Return the [X, Y] coordinate for the center point of the cell that contains the specified text.  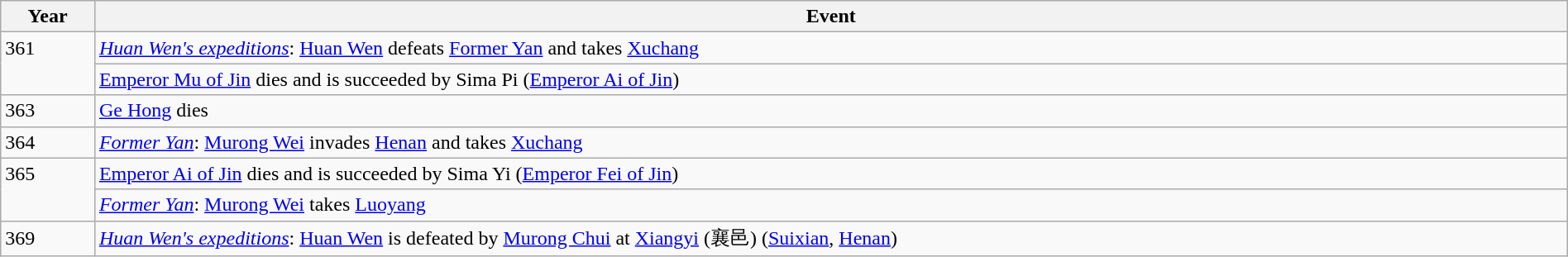
Huan Wen's expeditions: Huan Wen defeats Former Yan and takes Xuchang [830, 48]
Huan Wen's expeditions: Huan Wen is defeated by Murong Chui at Xiangyi (襄邑) (Suixian, Henan) [830, 238]
Ge Hong dies [830, 111]
Former Yan: Murong Wei invades Henan and takes Xuchang [830, 142]
363 [48, 111]
Emperor Mu of Jin dies and is succeeded by Sima Pi (Emperor Ai of Jin) [830, 79]
364 [48, 142]
Event [830, 17]
Year [48, 17]
Emperor Ai of Jin dies and is succeeded by Sima Yi (Emperor Fei of Jin) [830, 174]
361 [48, 64]
369 [48, 238]
365 [48, 189]
Former Yan: Murong Wei takes Luoyang [830, 205]
